Output the (x, y) coordinate of the center of the cell containing the given text.  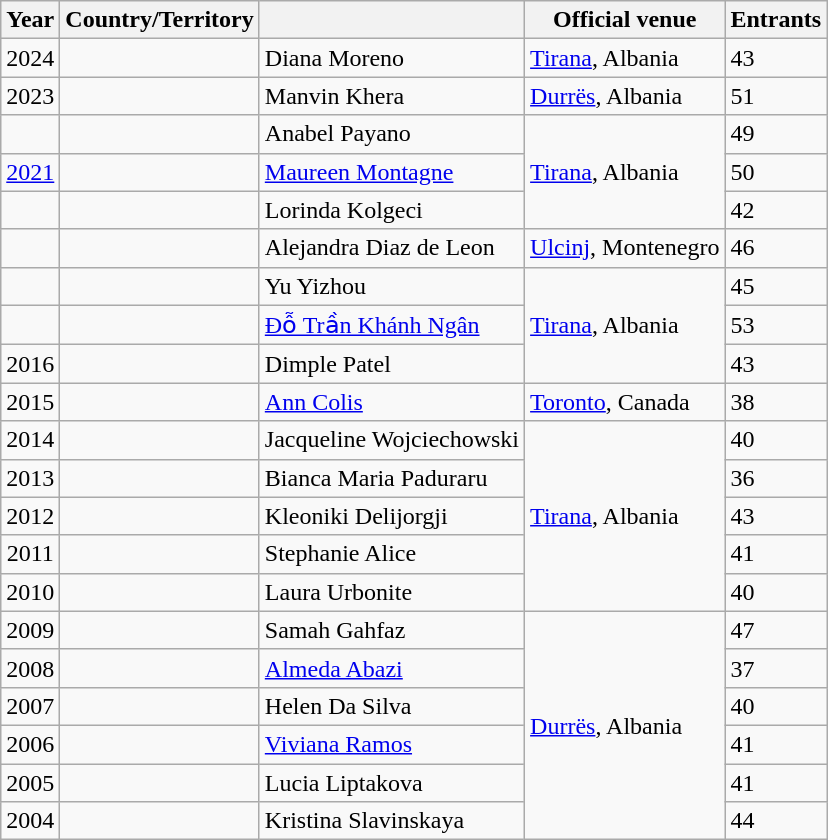
Anabel Payano (392, 134)
50 (776, 172)
45 (776, 286)
Samah Gahfaz (392, 630)
Helen Da Silva (392, 706)
53 (776, 325)
Yu Yizhou (392, 286)
2024 (30, 58)
Kleoniki Delijorgji (392, 516)
Lucia Liptakova (392, 783)
Almeda Abazi (392, 668)
2013 (30, 478)
42 (776, 210)
Bianca Maria Paduraru (392, 478)
Lorinda Kolgeci (392, 210)
Dimple Patel (392, 364)
Jacqueline Wojciechowski (392, 440)
2023 (30, 96)
Stephanie Alice (392, 554)
Alejandra Diaz de Leon (392, 248)
Diana Moreno (392, 58)
2005 (30, 783)
Manvin Khera (392, 96)
46 (776, 248)
2021 (30, 172)
2004 (30, 821)
49 (776, 134)
2008 (30, 668)
2010 (30, 592)
Year (30, 20)
51 (776, 96)
38 (776, 402)
2014 (30, 440)
2012 (30, 516)
2006 (30, 744)
2011 (30, 554)
2007 (30, 706)
Viviana Ramos (392, 744)
2009 (30, 630)
37 (776, 668)
2015 (30, 402)
36 (776, 478)
Maureen Montagne (392, 172)
Country/Territory (160, 20)
Toronto, Canada (625, 402)
Official venue (625, 20)
Ulcinj, Montenegro (625, 248)
Đỗ Trần Khánh Ngân (392, 325)
44 (776, 821)
2016 (30, 364)
Ann Colis (392, 402)
Entrants (776, 20)
Laura Urbonite (392, 592)
Kristina Slavinskaya (392, 821)
47 (776, 630)
